Identify which cell holds the provided text, then report its (X, Y) central coordinate. 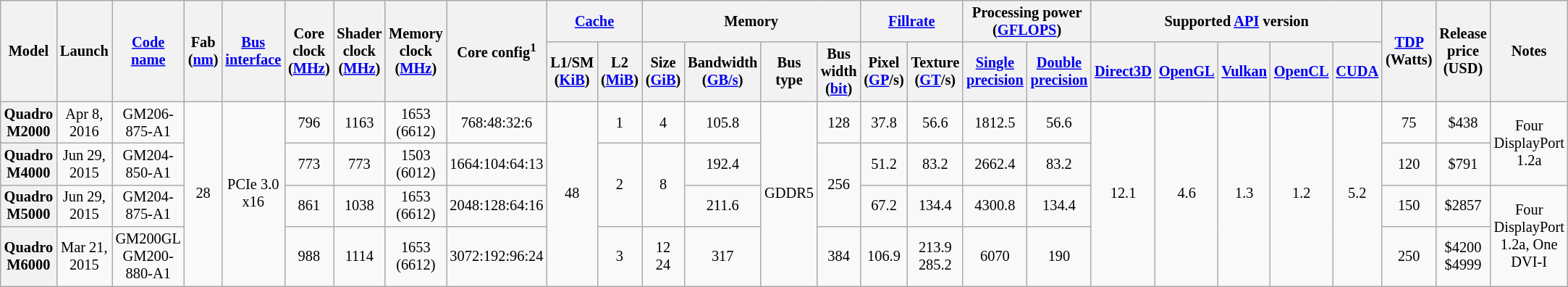
Texture(GT/s) (935, 72)
Quadro M4000 (29, 164)
Quadro M2000 (29, 122)
OpenGL (1187, 72)
988 (308, 257)
3 (620, 257)
256 (839, 184)
12.1 (1124, 194)
1224 (663, 257)
4300.8 (995, 206)
Apr 8, 2016 (84, 122)
861 (308, 206)
105.8 (722, 122)
Bus interface (253, 51)
Core clock(MHz) (308, 51)
1038 (359, 206)
Notes (1529, 51)
Memory clock(MHz) (416, 51)
3072:192:96:24 (497, 257)
GM204-875-A1 (148, 206)
$4200$4999 (1462, 257)
Direct3D (1124, 72)
Quadro M5000 (29, 206)
Memory (751, 21)
Shader clock(MHz) (359, 51)
150 (1409, 206)
2048:128:64:16 (497, 206)
Code name (148, 51)
Vulkan (1244, 72)
CUDA (1358, 72)
384 (839, 257)
37.8 (883, 122)
4 (663, 122)
1812.5 (995, 122)
Processing power (GFLOPS) (1027, 21)
2662.4 (995, 164)
OpenCL (1302, 72)
Release price (USD) (1462, 51)
GM204-850-A1 (148, 164)
Single precision (995, 72)
6070 (995, 257)
2 (620, 184)
5.2 (1358, 194)
768:48:32:6 (497, 122)
190 (1060, 257)
Quadro M6000 (29, 257)
Double precision (1060, 72)
4.6 (1187, 194)
1.3 (1244, 194)
PCIe 3.0 x16 (253, 194)
GM200GLGM200-880-A1 (148, 257)
Core config1 (497, 51)
$2857 (1462, 206)
796 (308, 122)
Supported API version (1236, 21)
L1/SM (KiB) (572, 72)
106.9 (883, 257)
211.6 (722, 206)
Size(GiB) (663, 72)
317 (722, 257)
250 (1409, 257)
GM206-875-A1 (148, 122)
1114 (359, 257)
Four DisplayPort 1.2a (1529, 143)
67.2 (883, 206)
Launch (84, 51)
192.4 (722, 164)
213.9285.2 (935, 257)
1 (620, 122)
Fillrate (911, 21)
1163 (359, 122)
Bus width(bit) (839, 72)
TDP (Watts) (1409, 51)
1.2 (1302, 194)
Pixel(GP/s) (883, 72)
128 (839, 122)
51.2 (883, 164)
GDDR5 (789, 194)
Mar 21, 2015 (84, 257)
Cache (594, 21)
48 (572, 194)
$791 (1462, 164)
Bus type (789, 72)
Model (29, 51)
Four DisplayPort 1.2a, One DVI-I (1529, 235)
Fab(nm) (203, 51)
8 (663, 184)
L2(MiB) (620, 72)
28 (203, 194)
75 (1409, 122)
Bandwidth(GB/s) (722, 72)
120 (1409, 164)
1503(6012) (416, 164)
1664:104:64:13 (497, 164)
$438 (1462, 122)
